Output the (X, Y) coordinate of the center of the cell containing the given text.  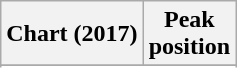
Chart (2017) (72, 34)
Peakposition (189, 34)
